Search for the cell housing the specified text and yield its (x, y) center coordinate. 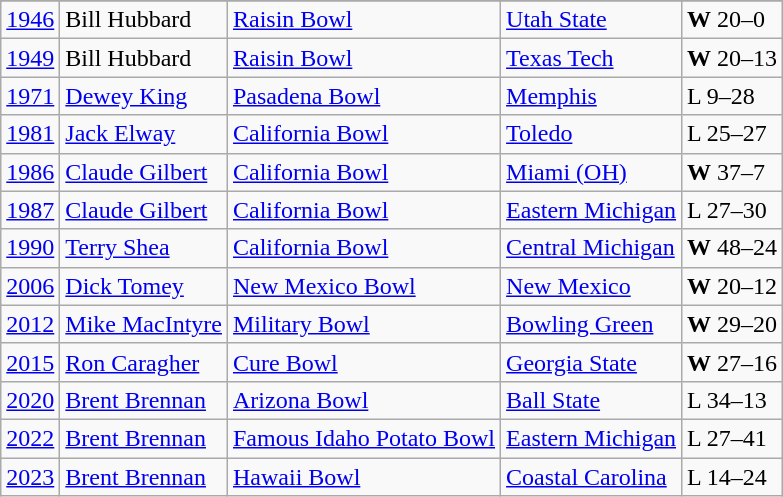
Memphis (592, 96)
Famous Idaho Potato Bowl (364, 438)
L 14–24 (732, 477)
W 20–12 (732, 286)
L 9–28 (732, 96)
New Mexico Bowl (364, 286)
1946 (30, 20)
Pasadena Bowl (364, 96)
W 37–7 (732, 172)
Georgia State (592, 362)
Cure Bowl (364, 362)
Jack Elway (144, 134)
2012 (30, 324)
W 27–16 (732, 362)
1987 (30, 210)
W 20–13 (732, 58)
W 20–0 (732, 20)
W 48–24 (732, 248)
2023 (30, 477)
1986 (30, 172)
1990 (30, 248)
1949 (30, 58)
Toledo (592, 134)
Dick Tomey (144, 286)
Coastal Carolina (592, 477)
Terry Shea (144, 248)
Bowling Green (592, 324)
1981 (30, 134)
2015 (30, 362)
Dewey King (144, 96)
2020 (30, 400)
Miami (OH) (592, 172)
Arizona Bowl (364, 400)
2006 (30, 286)
Ball State (592, 400)
L 34–13 (732, 400)
1971 (30, 96)
2022 (30, 438)
L 27–41 (732, 438)
Utah State (592, 20)
Central Michigan (592, 248)
L 25–27 (732, 134)
W 29–20 (732, 324)
Hawaii Bowl (364, 477)
Military Bowl (364, 324)
Texas Tech (592, 58)
Ron Caragher (144, 362)
L 27–30 (732, 210)
New Mexico (592, 286)
Mike MacIntyre (144, 324)
